Locate the cell with the specified text and output its [X, Y] center coordinate. 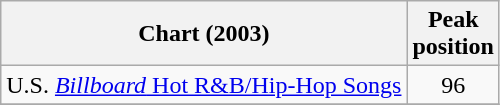
Chart (2003) [204, 34]
Peak position [453, 34]
U.S. Billboard Hot R&B/Hip-Hop Songs [204, 85]
96 [453, 85]
